Return (X, Y) of the center of cell containing provided text 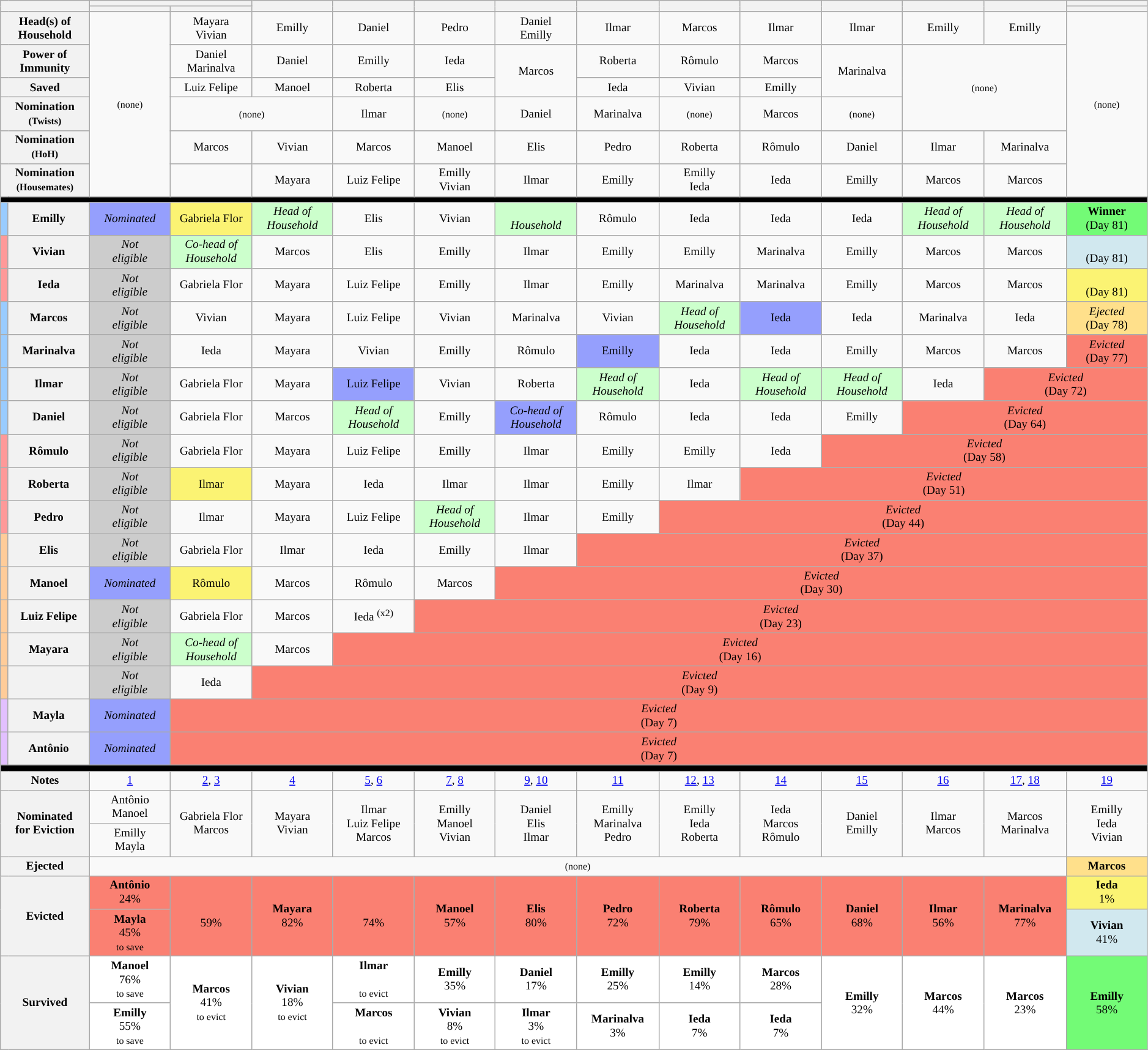
Ejected (45, 866)
2, 3 (212, 781)
Emilly25% (618, 979)
Evicted (45, 915)
7, 8 (455, 781)
Evicted(Day 23) (780, 616)
11 (618, 781)
MarcosMarinalva (1025, 823)
Mayla (49, 715)
Marcos41%to evict (212, 1002)
Saved (45, 87)
Gabriela FlorMarcos (212, 823)
19 (1107, 781)
Mayla45%to save (130, 933)
EmillyVivian (455, 180)
Evicted(Day 9) (700, 682)
Emilly32% (862, 1002)
17, 18 (1025, 781)
15 (862, 781)
Vivian8%to evict (455, 1027)
59% (212, 915)
Evicted(Day 44) (903, 517)
Winner(Day 81) (1107, 218)
16 (943, 781)
Nomination(HoH) (45, 147)
Marinalva3% (618, 1027)
EmillyMarinalvaPedro (618, 823)
Emilly58% (1107, 1002)
Ejected(Day 78) (1107, 318)
EmillyMayla (130, 840)
Marinalva77% (1025, 915)
EmillyIeda (700, 180)
Vivian18%to evict (292, 1002)
Ilmar56% (943, 915)
Vivian41% (1107, 933)
DanielMarinalva (212, 61)
EmillyIedaRoberta (700, 823)
Head(s) of Household (45, 28)
Manoel57% (455, 915)
Evicted(Day 16) (740, 649)
Evicted(Day 58) (985, 450)
Antônio (49, 749)
Evicted(Day 77) (1107, 351)
EmillyManoelVivian (455, 823)
Power of Immunity (45, 61)
IlmarLuiz FelipeMarcos (373, 823)
Ieda (x2) (373, 616)
9, 10 (536, 781)
Roberta79% (700, 915)
Evicted(Day 64) (1025, 417)
Daniel17% (536, 979)
Antônio24% (130, 892)
Evicted(Day 30) (821, 583)
Rômulo65% (780, 915)
Marcos28% (780, 979)
Pedro72% (618, 915)
Emilly14% (700, 979)
5, 6 (373, 781)
Evicted(Day 72) (1066, 384)
Nomination(Twists) (45, 114)
4 (292, 781)
Mayara82% (292, 915)
Ilmarto evict (373, 979)
Emilly55%to save (130, 1027)
Manoel76%to save (130, 979)
14 (780, 781)
Nominatedfor Eviction (45, 823)
Notes (45, 781)
74% (373, 915)
Ieda1% (1107, 892)
Survived (45, 1002)
AntônioManoel (130, 806)
Elis80% (536, 915)
Evicted(Day 37) (862, 550)
Emilly35% (455, 979)
12, 13 (700, 781)
Marcos44% (943, 1002)
DanielElisIlmar (536, 823)
Daniel68% (862, 915)
1 (130, 781)
Household (536, 218)
Nomination(Housemates) (45, 180)
Marcos23% (1025, 1002)
EmillyIedaVivian (1107, 823)
IlmarMarcos (943, 823)
Ilmar3%to evict (536, 1027)
IedaMarcosRômulo (780, 823)
Marcosto evict (373, 1027)
Evicted(Day 51) (944, 483)
